Extract the (x, y) coordinate from the center of the cell holding the provided text.  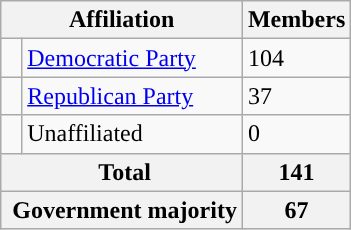
67 (296, 210)
141 (296, 172)
Total (122, 172)
Democratic Party (132, 58)
Republican Party (132, 96)
37 (296, 96)
Government majority (122, 210)
104 (296, 58)
Members (296, 20)
Affiliation (122, 20)
0 (296, 134)
Unaffiliated (132, 134)
